Pinpoint the cell where the given text exists, returning its [x, y] midpoint coordinate. 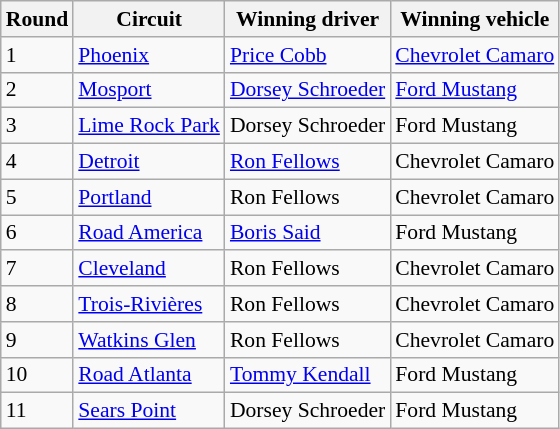
Road Atlanta [149, 375]
7 [38, 269]
9 [38, 340]
Trois-Rivières [149, 304]
2 [38, 90]
11 [38, 411]
Boris Said [308, 233]
3 [38, 126]
4 [38, 162]
Phoenix [149, 55]
Round [38, 19]
Cleveland [149, 269]
Sears Point [149, 411]
10 [38, 375]
Watkins Glen [149, 340]
Detroit [149, 162]
Portland [149, 197]
6 [38, 233]
Circuit [149, 19]
Winning vehicle [474, 19]
5 [38, 197]
Winning driver [308, 19]
Tommy Kendall [308, 375]
1 [38, 55]
Mosport [149, 90]
Lime Rock Park [149, 126]
Price Cobb [308, 55]
Road America [149, 233]
8 [38, 304]
